Extract the (x, y) coordinate from the center of the cell holding the provided text.  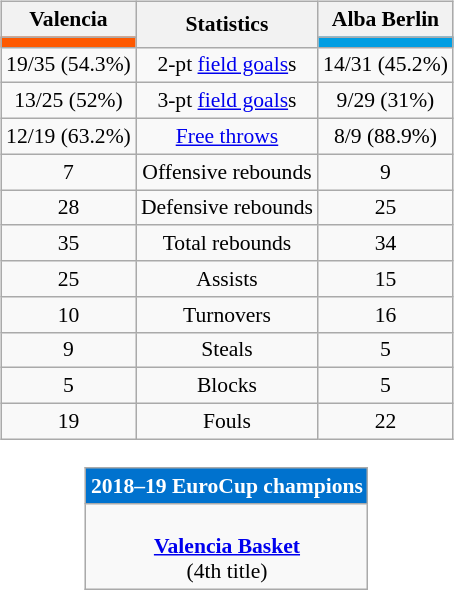
19 (68, 421)
12/19 (63.2%) (68, 136)
Blocks (227, 386)
22 (386, 421)
2018–19 EuroCup champions (227, 485)
Total rebounds (227, 243)
3-pt field goalss (227, 101)
Alba Berlin (386, 19)
Defensive rebounds (227, 208)
16 (386, 314)
34 (386, 243)
7 (68, 172)
Fouls (227, 421)
Statistics (227, 24)
35 (68, 243)
13/25 (52%) (68, 101)
28 (68, 208)
14/31 (45.2%) (386, 65)
Valencia Basket(4th title) (227, 546)
Steals (227, 350)
Free throws (227, 136)
10 (68, 314)
Valencia (68, 19)
2-pt field goalss (227, 65)
19/35 (54.3%) (68, 65)
Offensive rebounds (227, 172)
Assists (227, 279)
Turnovers (227, 314)
8/9 (88.9%) (386, 136)
9/29 (31%) (386, 101)
15 (386, 279)
